Return (X, Y) of the center of cell containing provided text 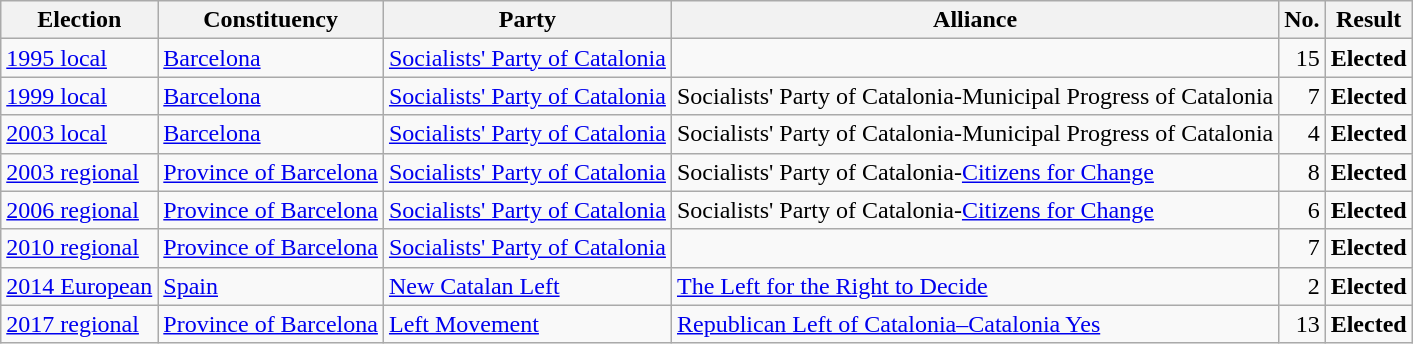
13 (1302, 324)
4 (1302, 134)
2017 regional (80, 324)
Republican Left of Catalonia–Catalonia Yes (974, 324)
2010 regional (80, 248)
Constituency (271, 20)
6 (1302, 210)
1995 local (80, 58)
Election (80, 20)
2 (1302, 286)
New Catalan Left (527, 286)
2003 regional (80, 172)
Spain (271, 286)
1999 local (80, 96)
No. (1302, 20)
Left Movement (527, 324)
8 (1302, 172)
2003 local (80, 134)
2014 European (80, 286)
Result (1368, 20)
15 (1302, 58)
Alliance (974, 20)
The Left for the Right to Decide (974, 286)
2006 regional (80, 210)
Party (527, 20)
